Return (x, y) of the center of cell containing provided text 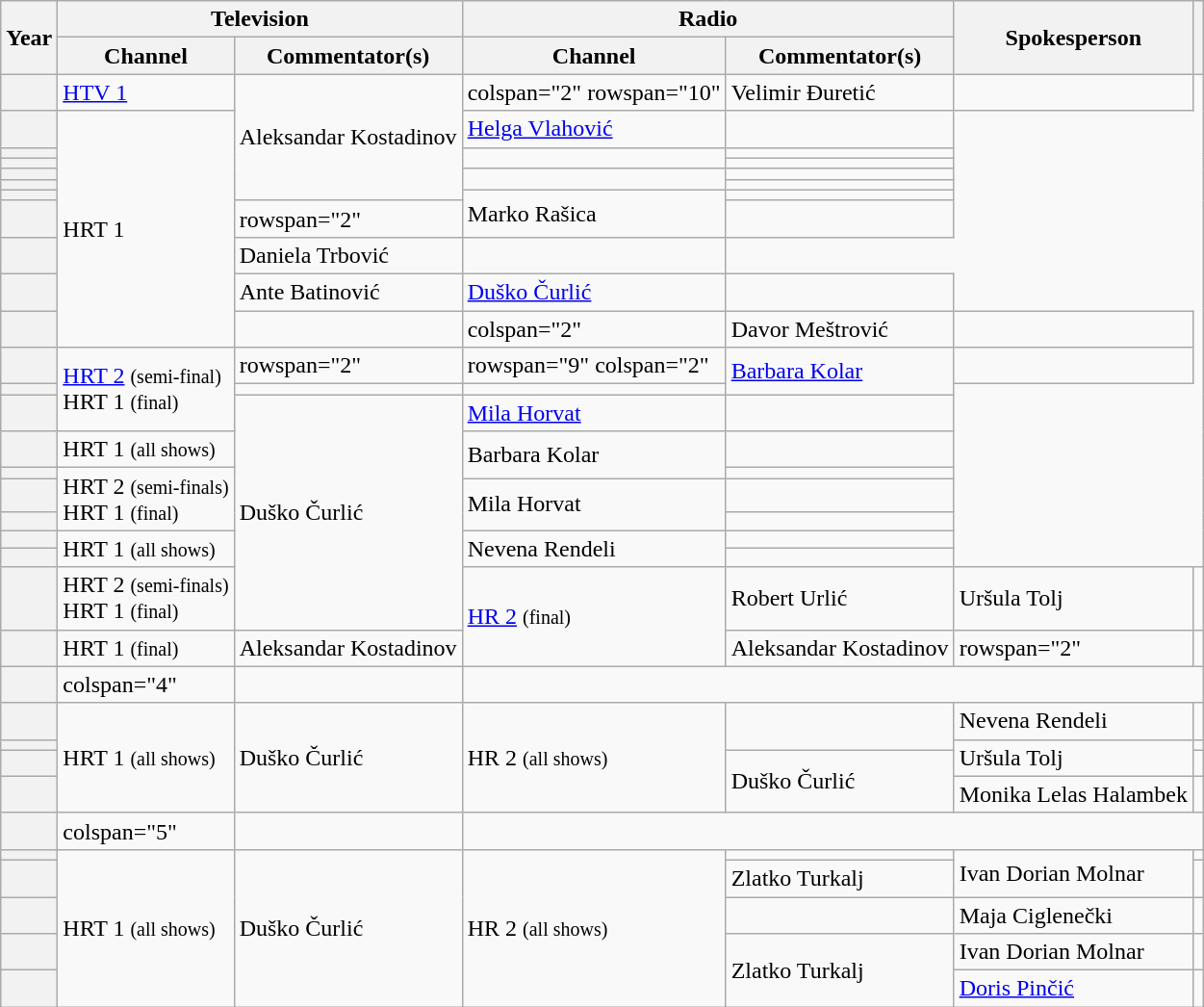
Marko Rašica (594, 214)
Robert Urlić (839, 599)
rowspan="9" colspan="2" (594, 366)
Year (29, 38)
Ante Batinović (348, 292)
HRT 2 (semi-finals)HRT 1 (final) (146, 599)
Helga Vlahović (594, 129)
colspan="2" rowspan="10" (594, 92)
colspan="5" (146, 831)
Daniela Trbović (348, 255)
HRT 2 (semi-finals) HRT 1 (final) (146, 499)
HRT 2 (semi-final)HRT 1 (final) (146, 389)
Doris Pinčić (1073, 989)
HR 2 (final) (594, 616)
Spokesperson (1073, 38)
HTV 1 (146, 92)
Velimir Đuretić (839, 92)
Davor Meštrović (839, 328)
HRT 1 (final) (146, 648)
colspan="4" (146, 684)
HRT 1 (146, 229)
colspan="2" (594, 328)
Monika Lelas Halambek (1073, 794)
Maja Ciglenečki (1073, 916)
Radio (708, 19)
Television (260, 19)
